Search for the cell housing the specified text and yield its [X, Y] center coordinate. 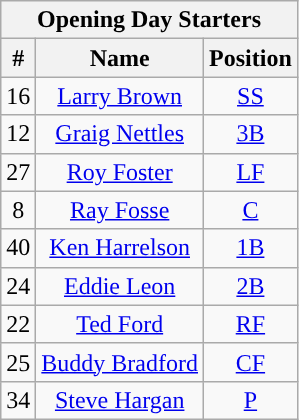
25 [18, 362]
CF [251, 362]
P [251, 400]
12 [18, 134]
8 [18, 210]
22 [18, 324]
Larry Brown [120, 96]
Graig Nettles [120, 134]
Eddie Leon [120, 286]
Name [120, 58]
2B [251, 286]
Ted Ford [120, 324]
Ken Harrelson [120, 248]
34 [18, 400]
Ray Fosse [120, 210]
RF [251, 324]
Buddy Bradford [120, 362]
LF [251, 172]
24 [18, 286]
Opening Day Starters [150, 20]
3B [251, 134]
Roy Foster [120, 172]
Steve Hargan [120, 400]
SS [251, 96]
27 [18, 172]
C [251, 210]
# [18, 58]
16 [18, 96]
1B [251, 248]
Position [251, 58]
40 [18, 248]
